For the text-containing cell, return its midpoint in [x, y] coordinate format. 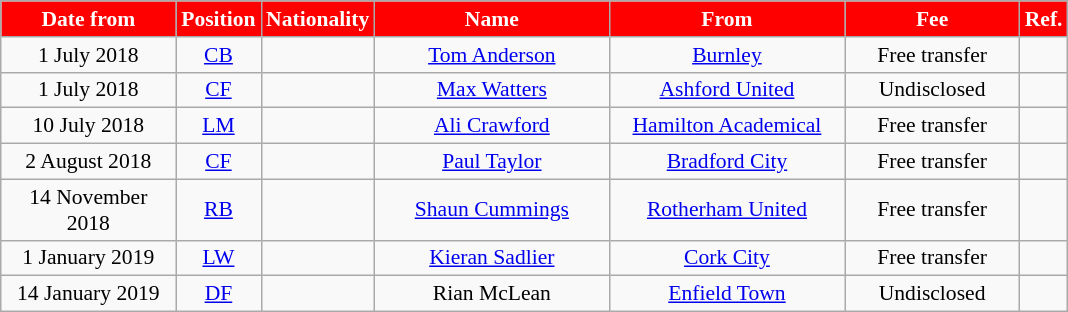
From [726, 19]
Date from [88, 19]
Burnley [726, 55]
Hamilton Academical [726, 126]
1 January 2019 [88, 258]
Tom Anderson [492, 55]
Rotherham United [726, 210]
Rian McLean [492, 294]
Shaun Cummings [492, 210]
14 November 2018 [88, 210]
Max Watters [492, 90]
Nationality [318, 19]
Ref. [1044, 19]
Bradford City [726, 162]
Enfield Town [726, 294]
Ashford United [726, 90]
Cork City [726, 258]
CB [218, 55]
Paul Taylor [492, 162]
14 January 2019 [88, 294]
Position [218, 19]
DF [218, 294]
2 August 2018 [88, 162]
RB [218, 210]
Ali Crawford [492, 126]
Fee [932, 19]
Name [492, 19]
Kieran Sadlier [492, 258]
LM [218, 126]
10 July 2018 [88, 126]
LW [218, 258]
